Capture the cell that displays the provided text and extract its [X, Y] central coordinate. 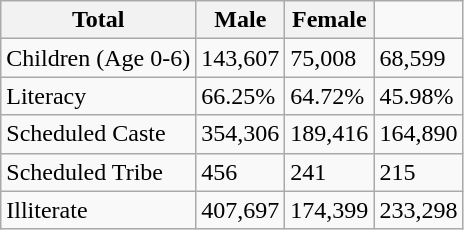
189,416 [330, 134]
64.72% [330, 96]
Illiterate [98, 210]
Scheduled Caste [98, 134]
Male [240, 20]
Children (Age 0-6) [98, 58]
456 [240, 172]
Scheduled Tribe [98, 172]
241 [330, 172]
Literacy [98, 96]
Total [98, 20]
Female [330, 20]
143,607 [240, 58]
66.25% [240, 96]
75,008 [330, 58]
407,697 [240, 210]
233,298 [418, 210]
45.98% [418, 96]
215 [418, 172]
174,399 [330, 210]
354,306 [240, 134]
68,599 [418, 58]
164,890 [418, 134]
